Provide the (X, Y) coordinate of the cell's center where the given text is located.  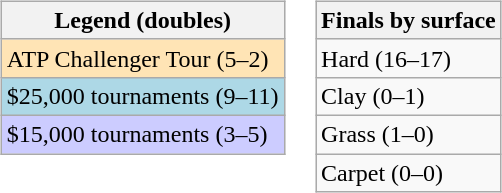
Legend (doubles) (142, 20)
Finals by surface (409, 20)
Clay (0–1) (409, 96)
ATP Challenger Tour (5–2) (142, 58)
$25,000 tournaments (9–11) (142, 96)
$15,000 tournaments (3–5) (142, 134)
Grass (1–0) (409, 134)
Hard (16–17) (409, 58)
Carpet (0–0) (409, 173)
